Identify which cell holds the provided text, then report its (X, Y) central coordinate. 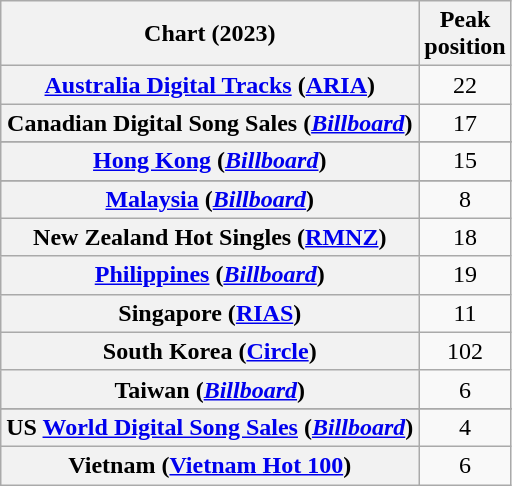
South Korea (Circle) (210, 351)
US World Digital Song Sales (Billboard) (210, 427)
8 (465, 199)
Singapore (RIAS) (210, 313)
22 (465, 85)
Malaysia (Billboard) (210, 199)
19 (465, 275)
Hong Kong (Billboard) (210, 161)
Chart (2023) (210, 34)
102 (465, 351)
Australia Digital Tracks (ARIA) (210, 85)
Taiwan (Billboard) (210, 389)
11 (465, 313)
4 (465, 427)
Peakposition (465, 34)
Canadian Digital Song Sales (Billboard) (210, 123)
18 (465, 237)
Philippines (Billboard) (210, 275)
New Zealand Hot Singles (RMNZ) (210, 237)
Vietnam (Vietnam Hot 100) (210, 465)
17 (465, 123)
15 (465, 161)
